Pinpoint the cell where the given text exists, returning its [x, y] midpoint coordinate. 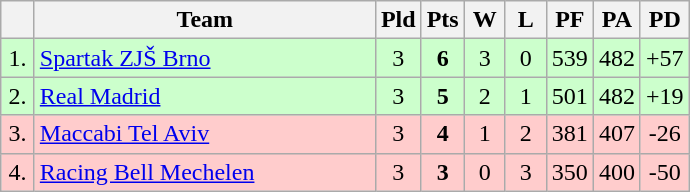
Pld [398, 20]
-50 [664, 172]
5 [442, 96]
PF [570, 20]
381 [570, 134]
+19 [664, 96]
6 [442, 58]
501 [570, 96]
Pts [442, 20]
1. [18, 58]
+57 [664, 58]
407 [616, 134]
PA [616, 20]
Maccabi Tel Aviv [204, 134]
PD [664, 20]
4 [442, 134]
Team [204, 20]
W [484, 20]
350 [570, 172]
L [526, 20]
400 [616, 172]
3. [18, 134]
Real Madrid [204, 96]
Racing Bell Mechelen [204, 172]
2. [18, 96]
4. [18, 172]
539 [570, 58]
-26 [664, 134]
Spartak ZJŠ Brno [204, 58]
